Output the [x, y] coordinate of the center of the cell containing the given text.  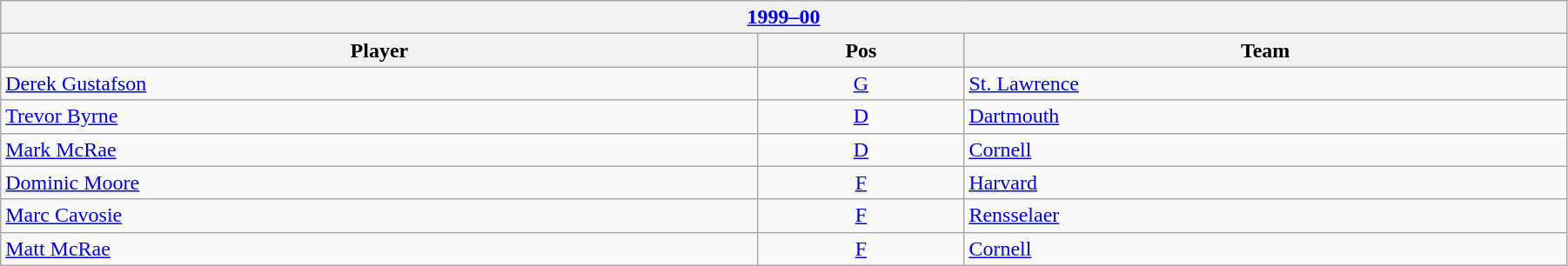
G [861, 83]
Team [1265, 50]
Dartmouth [1265, 116]
Mark McRae [379, 150]
Player [379, 50]
Pos [861, 50]
Matt McRae [379, 249]
Dominic Moore [379, 183]
Trevor Byrne [379, 116]
St. Lawrence [1265, 83]
Derek Gustafson [379, 83]
1999–00 [784, 17]
Marc Cavosie [379, 216]
Harvard [1265, 183]
Rensselaer [1265, 216]
